Find where the given text appears and provide that cell's center as [x, y] coordinate. 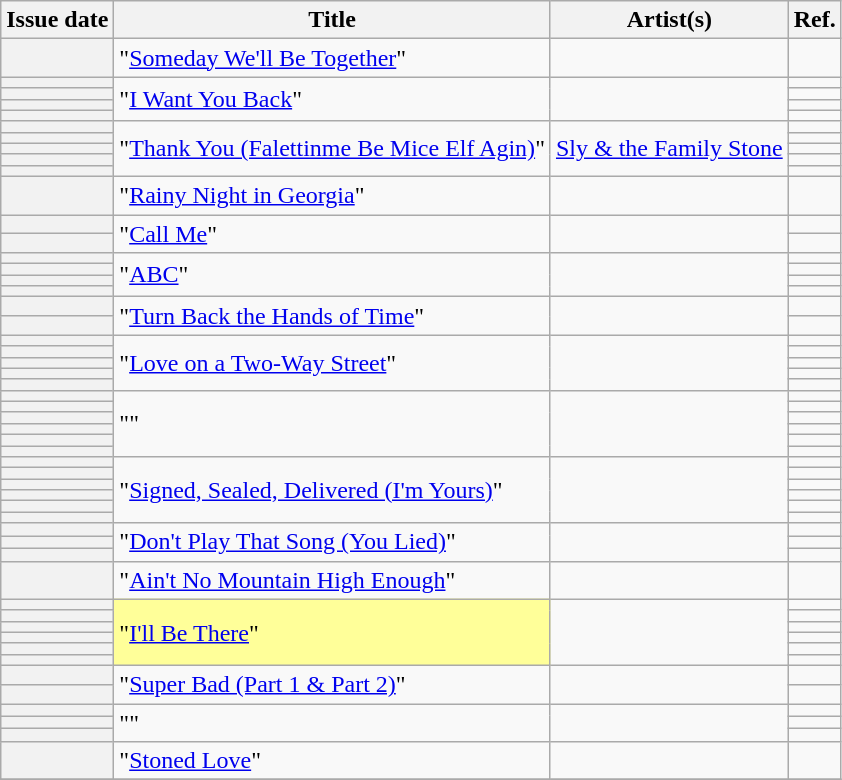
"I'll Be There" [332, 632]
"Love on a Two-Way Street" [332, 362]
Issue date [58, 20]
"I Want You Back" [332, 99]
Artist(s) [669, 20]
"Ain't No Mountain High Enough" [332, 580]
"Rainy Night in Georgia" [332, 195]
"Turn Back the Hands of Time" [332, 316]
"Stoned Love" [332, 761]
"Thank You (Falettinme Be Mice Elf Agin)" [332, 148]
Sly & the Family Stone [669, 148]
"Call Me" [332, 233]
Title [332, 20]
"Someday We'll Be Together" [332, 58]
"Signed, Sealed, Delivered (I'm Yours)" [332, 490]
"Don't Play That Song (You Lied)" [332, 542]
"Super Bad (Part 1 & Part 2)" [332, 684]
"ABC" [332, 275]
Ref. [814, 20]
